Return the (X, Y) coordinate for the center point of the cell that contains the specified text.  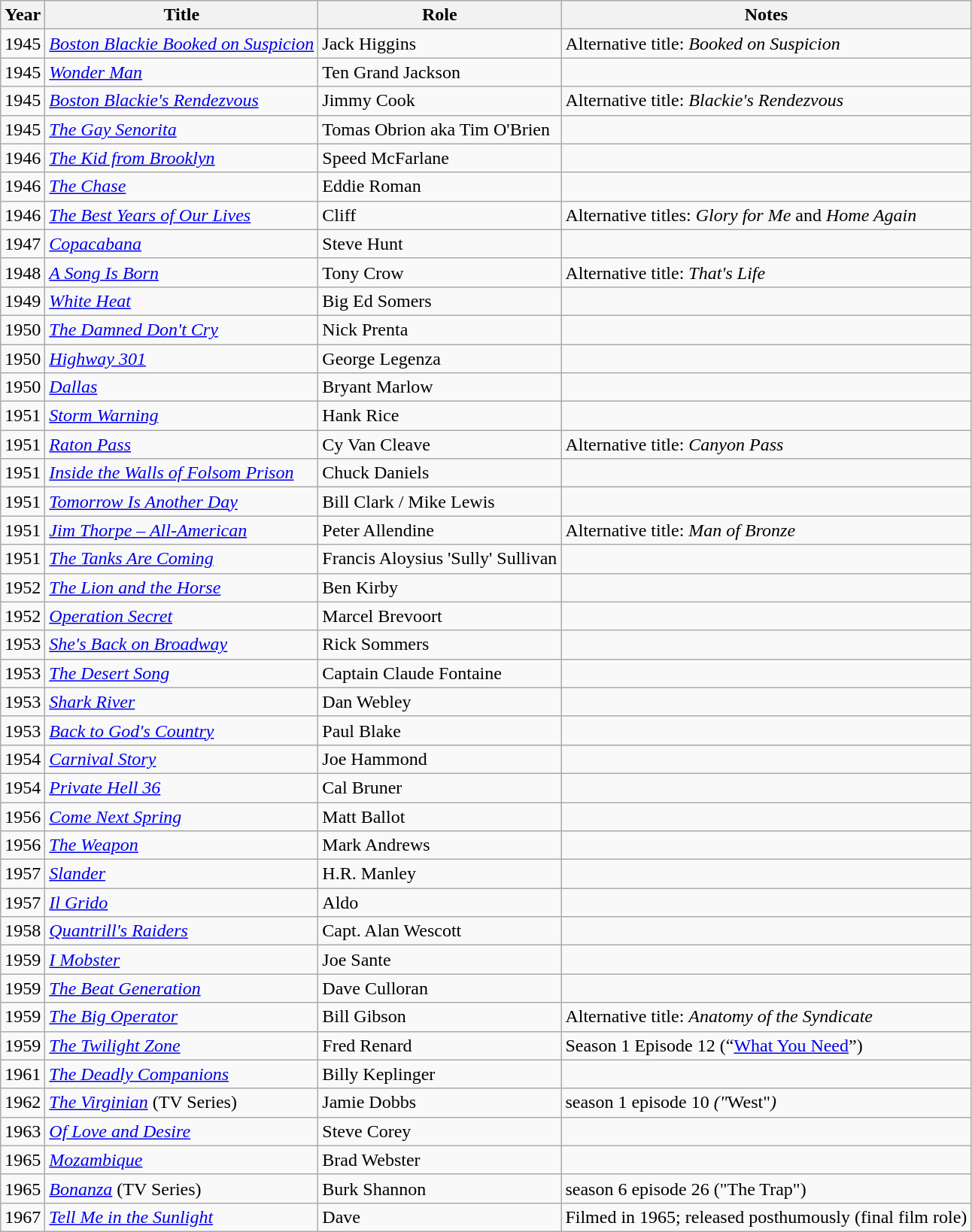
Il Grido (182, 903)
1947 (23, 244)
Storm Warning (182, 416)
The Deadly Companions (182, 1074)
The Big Operator (182, 1017)
Ben Kirby (439, 587)
Paul Blake (439, 730)
Hank Rice (439, 416)
The Twilight Zone (182, 1045)
Highway 301 (182, 359)
Alternative title: Canyon Pass (766, 445)
Speed McFarlane (439, 158)
Inside the Walls of Folsom Prison (182, 473)
Steve Hunt (439, 244)
Carnival Story (182, 759)
Marcel Brevoort (439, 616)
Joe Sante (439, 960)
The Gay Senorita (182, 129)
The Tanks Are Coming (182, 559)
1963 (23, 1131)
Alternative titles: Glory for Me and Home Again (766, 215)
Alternative title: Blackie's Rendezvous (766, 101)
Alternative title: Anatomy of the Syndicate (766, 1017)
Ten Grand Jackson (439, 72)
Dave Culloran (439, 988)
Slander (182, 874)
Year (23, 15)
Notes (766, 15)
Boston Blackie's Rendezvous (182, 101)
Cy Van Cleave (439, 445)
Peter Allendine (439, 530)
Billy Keplinger (439, 1074)
Alternative title: That's Life (766, 272)
1962 (23, 1103)
Cliff (439, 215)
Cal Bruner (439, 787)
Quantrill's Raiders (182, 931)
Burk Shannon (439, 1188)
Bonanza (TV Series) (182, 1188)
Fred Renard (439, 1045)
George Legenza (439, 359)
Dallas (182, 387)
Brad Webster (439, 1160)
Alternative title: Booked on Suspicion (766, 44)
Jimmy Cook (439, 101)
The Best Years of Our Lives (182, 215)
Mark Andrews (439, 845)
Dan Webley (439, 702)
She's Back on Broadway (182, 645)
Jack Higgins (439, 44)
season 1 episode 10 ("West") (766, 1103)
Matt Ballot (439, 816)
Title (182, 15)
Operation Secret (182, 616)
The Kid from Brooklyn (182, 158)
Bill Gibson (439, 1017)
The Weapon (182, 845)
Filmed in 1965; released posthumously (final film role) (766, 1217)
1961 (23, 1074)
Dave (439, 1217)
Capt. Alan Wescott (439, 931)
Season 1 Episode 12 (“What You Need”) (766, 1045)
Alternative title: Man of Bronze (766, 530)
Francis Aloysius 'Sully' Sullivan (439, 559)
Wonder Man (182, 72)
The Lion and the Horse (182, 587)
Eddie Roman (439, 187)
Tony Crow (439, 272)
Captain Claude Fontaine (439, 673)
Of Love and Desire (182, 1131)
A Song Is Born (182, 272)
1967 (23, 1217)
Chuck Daniels (439, 473)
Mozambique (182, 1160)
Shark River (182, 702)
Come Next Spring (182, 816)
Rick Sommers (439, 645)
season 6 episode 26 ("The Trap") (766, 1188)
Bryant Marlow (439, 387)
1958 (23, 931)
1948 (23, 272)
Bill Clark / Mike Lewis (439, 502)
Jim Thorpe – All-American (182, 530)
Joe Hammond (439, 759)
Tell Me in the Sunlight (182, 1217)
Nick Prenta (439, 329)
Jamie Dobbs (439, 1103)
Role (439, 15)
The Damned Don't Cry (182, 329)
Aldo (439, 903)
Big Ed Somers (439, 301)
Copacabana (182, 244)
1949 (23, 301)
The Virginian (TV Series) (182, 1103)
Tomas Obrion aka Tim O'Brien (439, 129)
Back to God's Country (182, 730)
Raton Pass (182, 445)
White Heat (182, 301)
The Desert Song (182, 673)
Boston Blackie Booked on Suspicion (182, 44)
Private Hell 36 (182, 787)
Steve Corey (439, 1131)
H.R. Manley (439, 874)
Tomorrow Is Another Day (182, 502)
The Beat Generation (182, 988)
I Mobster (182, 960)
The Chase (182, 187)
